From the cell containing the given text, extract its center point as [x, y] coordinate. 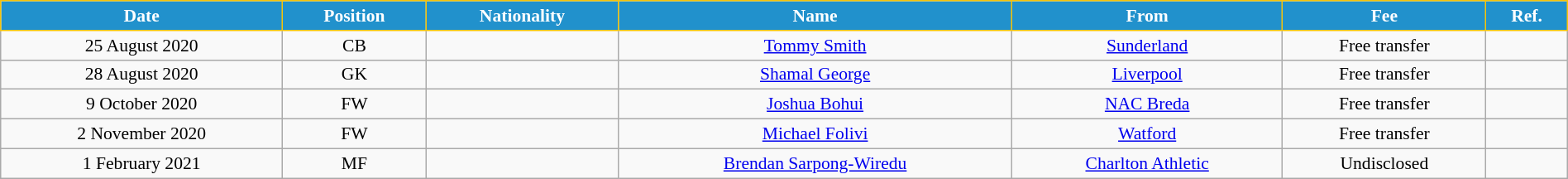
Shamal George [815, 75]
CB [355, 46]
Joshua Bohui [815, 104]
25 August 2020 [142, 46]
Tommy Smith [815, 46]
Sunderland [1146, 46]
2 November 2020 [142, 134]
NAC Breda [1146, 104]
Liverpool [1146, 75]
Ref. [1527, 16]
Michael Folivi [815, 134]
Undisclosed [1384, 163]
Name [815, 16]
Fee [1384, 16]
From [1146, 16]
Date [142, 16]
1 February 2021 [142, 163]
Charlton Athletic [1146, 163]
Brendan Sarpong-Wiredu [815, 163]
Nationality [523, 16]
Position [355, 16]
9 October 2020 [142, 104]
MF [355, 163]
GK [355, 75]
Watford [1146, 134]
28 August 2020 [142, 75]
